Identify which cell holds the provided text, then report its (X, Y) central coordinate. 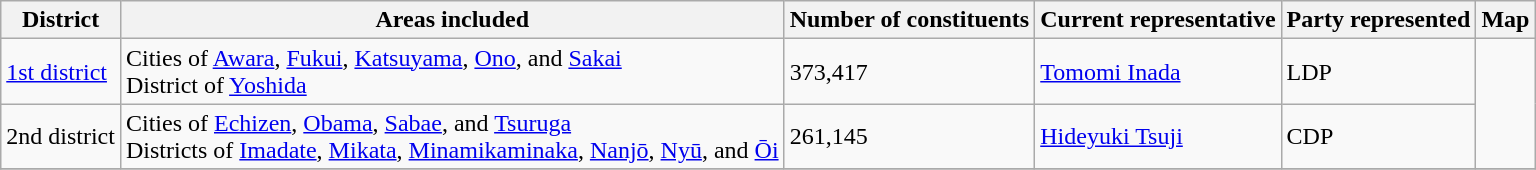
LDP (1378, 72)
Number of constituents (910, 20)
373,417 (910, 72)
Party represented (1378, 20)
Map (1506, 20)
Cities of Awara, Fukui, Katsuyama, Ono, and SakaiDistrict of Yoshida (452, 72)
Areas included (452, 20)
CDP (1378, 136)
District (61, 20)
Tomomi Inada (1158, 72)
1st district (61, 72)
Hideyuki Tsuji (1158, 136)
261,145 (910, 136)
Cities of Echizen, Obama, Sabae, and TsurugaDistricts of Imadate, Mikata, Minamikaminaka, Nanjō, Nyū, and Ōi (452, 136)
Current representative (1158, 20)
2nd district (61, 136)
